Locate the cell with the specified text and output its [x, y] center coordinate. 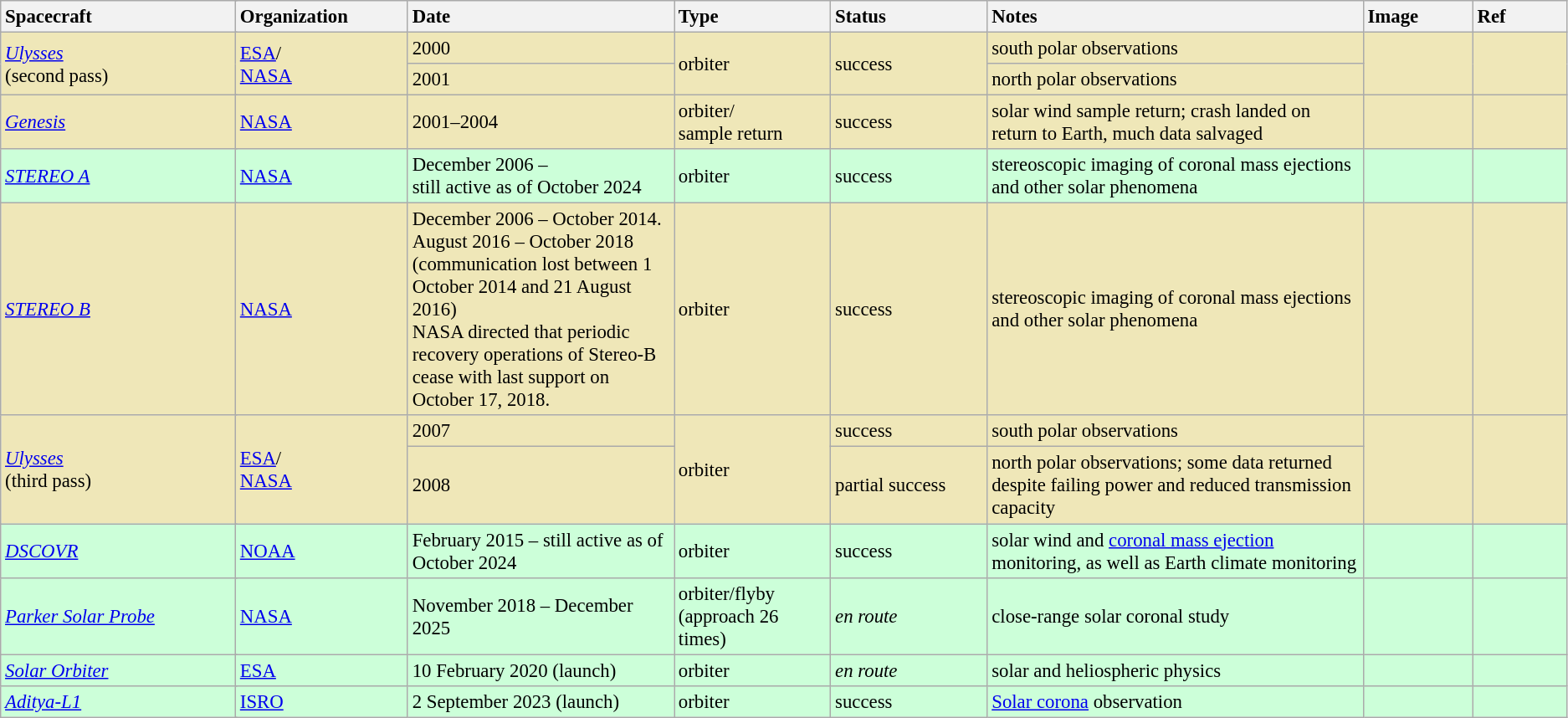
north polar observations; some data returned despite failing power and reduced transmission capacity [1175, 485]
Image [1417, 17]
Organization [322, 17]
orbiter/sample return [753, 122]
STEREO A [119, 176]
Notes [1175, 17]
2 September 2023 (launch) [541, 701]
solar wind and coronal mass ejection monitoring, as well as Earth climate monitoring [1175, 551]
DSCOVR [119, 551]
2007 [541, 431]
solar and heliospheric physics [1175, 670]
Parker Solar Probe [119, 616]
2008 [541, 485]
Date [541, 17]
February 2015 – still active as of October 2024 [541, 551]
December 2006 – still active as of October 2024 [541, 176]
10 February 2020 (launch) [541, 670]
ESA [322, 670]
Status [909, 17]
2000 [541, 49]
Ref [1519, 17]
Genesis [119, 122]
ISRO [322, 701]
Spacecraft [119, 17]
2001–2004 [541, 122]
2001 [541, 79]
orbiter/flyby(approach 26 times) [753, 616]
Aditya-L1 [119, 701]
Solar Orbiter [119, 670]
STEREO B [119, 310]
close-range solar coronal study [1175, 616]
November 2018 – December 2025 [541, 616]
Ulysses(second pass) [119, 64]
NOAA [322, 551]
Ulysses(third pass) [119, 469]
partial success [909, 485]
Type [753, 17]
north polar observations [1175, 79]
Solar corona observation [1175, 701]
solar wind sample return; crash landed on return to Earth, much data salvaged [1175, 122]
